From the cell containing the given text, extract its center point as (X, Y) coordinate. 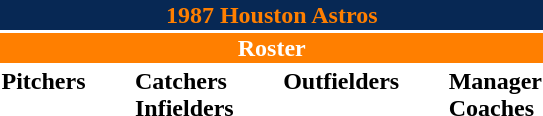
1987 Houston Astros (272, 15)
Roster (272, 48)
